Find where the given text appears and provide that cell's center as [x, y] coordinate. 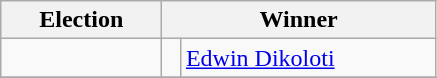
Election [82, 20]
Edwin Dikoloti [308, 58]
Winner [299, 20]
